Return [X, Y] of the center of cell containing provided text 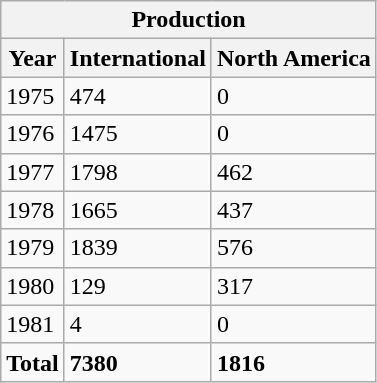
1978 [33, 210]
462 [294, 172]
Production [189, 20]
576 [294, 248]
Total [33, 362]
474 [138, 96]
129 [138, 286]
7380 [138, 362]
1976 [33, 134]
1981 [33, 324]
437 [294, 210]
1816 [294, 362]
1980 [33, 286]
1475 [138, 134]
1798 [138, 172]
1839 [138, 248]
North America [294, 58]
1975 [33, 96]
317 [294, 286]
4 [138, 324]
International [138, 58]
1977 [33, 172]
1665 [138, 210]
1979 [33, 248]
Year [33, 58]
